Return the (x, y) coordinate for the center point of the cell that contains the specified text.  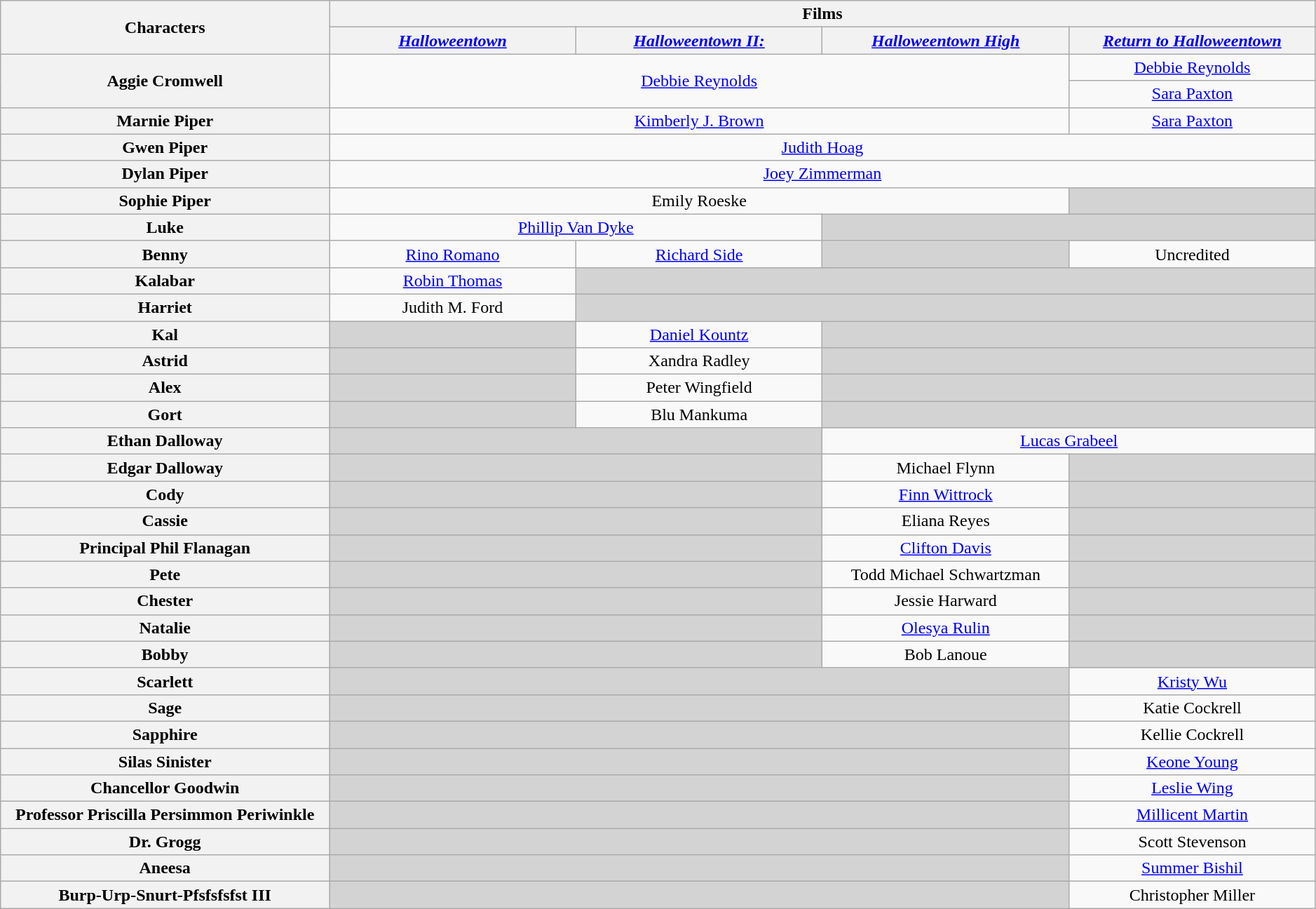
Sage (165, 708)
Cody (165, 494)
Dylan Piper (165, 174)
Chancellor Goodwin (165, 788)
Marnie Piper (165, 121)
Alex (165, 388)
Kristy Wu (1193, 681)
Ethan Dalloway (165, 441)
Keone Young (1193, 761)
Judith M. Ford (453, 307)
Olesya Rulin (946, 628)
Lucas Grabeel (1069, 441)
Bob Lanoue (946, 654)
Todd Michael Schwartzman (946, 574)
Joey Zimmerman (823, 174)
Leslie Wing (1193, 788)
Michael Flynn (946, 468)
Silas Sinister (165, 761)
Professor Priscilla Persimmon Periwinkle (165, 815)
Bobby (165, 654)
Phillip Van Dyke (576, 227)
Daniel Kountz (699, 335)
Eliana Reyes (946, 521)
Harriet (165, 307)
Finn Wittrock (946, 494)
Richard Side (699, 254)
Halloweentown (453, 41)
Kal (165, 335)
Emily Roeske (700, 201)
Sapphire (165, 734)
Jessie Harward (946, 601)
Clifton Davis (946, 548)
Benny (165, 254)
Aggie Cromwell (165, 81)
Pete (165, 574)
Astrid (165, 361)
Kalabar (165, 281)
Natalie (165, 628)
Blu Mankuma (699, 415)
Kellie Cockrell (1193, 734)
Return to Halloweentown (1193, 41)
Chester (165, 601)
Peter Wingfield (699, 388)
Millicent Martin (1193, 815)
Halloweentown II: (699, 41)
Halloweentown High (946, 41)
Principal Phil Flanagan (165, 548)
Summer Bishil (1193, 868)
Scott Stevenson (1193, 842)
Uncredited (1193, 254)
Judith Hoag (823, 147)
Burp-Urp-Snurt-Pfsfsfsfst III (165, 895)
Gort (165, 415)
Edgar Dalloway (165, 468)
Sophie Piper (165, 201)
Luke (165, 227)
Rino Romano (453, 254)
Xandra Radley (699, 361)
Cassie (165, 521)
Characters (165, 27)
Scarlett (165, 681)
Aneesa (165, 868)
Gwen Piper (165, 147)
Films (823, 14)
Robin Thomas (453, 281)
Dr. Grogg (165, 842)
Kimberly J. Brown (700, 121)
Katie Cockrell (1193, 708)
Christopher Miller (1193, 895)
